Locate the cell with the specified text and output its (X, Y) center coordinate. 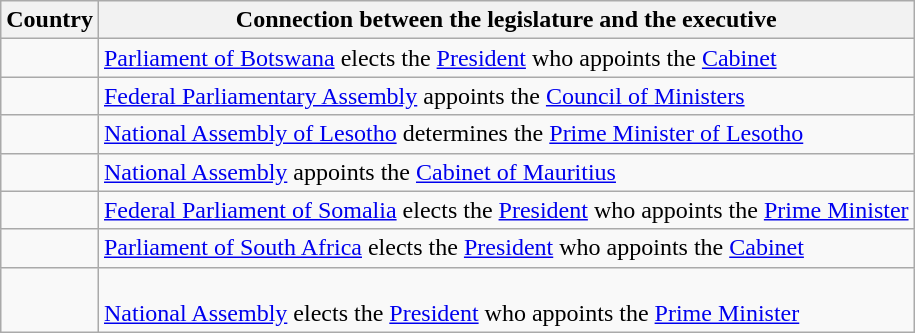
Country (50, 20)
Federal Parliament of Somalia elects the President who appoints the Prime Minister (506, 210)
Parliament of Botswana elects the President who appoints the Cabinet (506, 58)
National Assembly of Lesotho determines the Prime Minister of Lesotho (506, 134)
Connection between the legislature and the executive (506, 20)
Federal Parliamentary Assembly appoints the Council of Ministers (506, 96)
National Assembly appoints the Cabinet of Mauritius (506, 172)
National Assembly elects the President who appoints the Prime Minister (506, 300)
Parliament of South Africa elects the President who appoints the Cabinet (506, 248)
